Capture the cell that displays the provided text and extract its (X, Y) central coordinate. 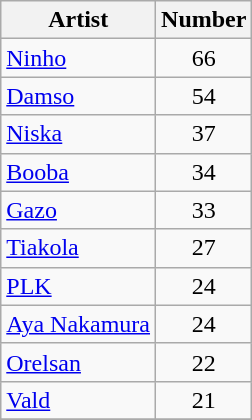
Ninho (78, 58)
Gazo (78, 210)
22 (204, 362)
27 (204, 248)
21 (204, 400)
Booba (78, 172)
Artist (78, 20)
66 (204, 58)
Number (204, 20)
33 (204, 210)
Niska (78, 134)
34 (204, 172)
PLK (78, 286)
54 (204, 96)
Tiakola (78, 248)
Damso (78, 96)
Vald (78, 400)
37 (204, 134)
Aya Nakamura (78, 324)
Orelsan (78, 362)
